For the text-containing cell, return its midpoint in [X, Y] coordinate format. 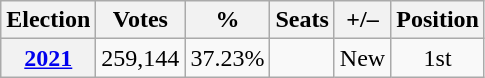
+/– [362, 20]
2021 [48, 58]
New [362, 58]
Position [438, 20]
1st [438, 58]
Election [48, 20]
259,144 [140, 58]
Seats [302, 20]
Votes [140, 20]
37.23% [228, 58]
% [228, 20]
